Pinpoint the cell where the given text exists, returning its (X, Y) midpoint coordinate. 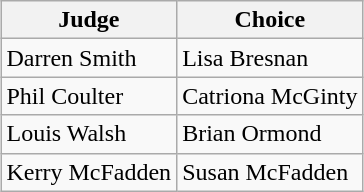
Kerry McFadden (89, 172)
Louis Walsh (89, 134)
Brian Ormond (270, 134)
Judge (89, 20)
Susan McFadden (270, 172)
Catriona McGinty (270, 96)
Darren Smith (89, 58)
Phil Coulter (89, 96)
Choice (270, 20)
Lisa Bresnan (270, 58)
